Detect which cell encompasses the target text, then output its (x, y) center coordinate. 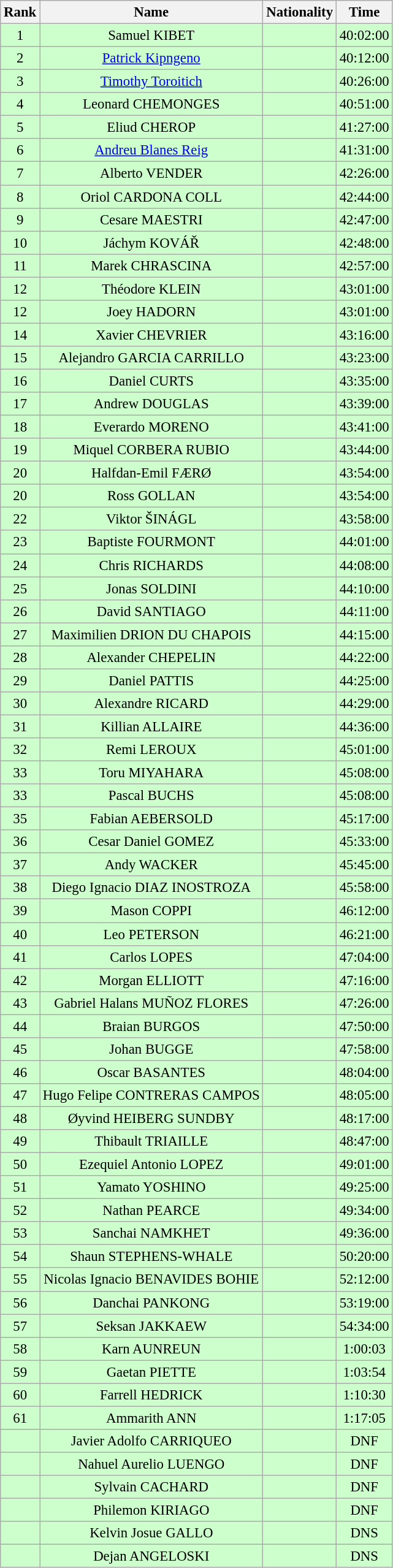
47:58:00 (364, 1049)
Danchai PANKONG (151, 1303)
15 (20, 358)
22 (20, 519)
60 (20, 1395)
1:10:30 (364, 1395)
52:12:00 (364, 1280)
Andy WACKER (151, 865)
Maximilien DRION DU CHAPOIS (151, 634)
18 (20, 427)
16 (20, 381)
58 (20, 1349)
53 (20, 1233)
Braian BURGOS (151, 1026)
11 (20, 265)
Chris RICHARDS (151, 565)
40:12:00 (364, 58)
10 (20, 243)
29 (20, 680)
David SANTIAGO (151, 611)
Andreu Blanes Reig (151, 150)
Ezequiel Antonio LOPEZ (151, 1165)
Mason COPPI (151, 911)
Name (151, 12)
43:16:00 (364, 335)
Alexander CHEPELIN (151, 658)
43 (20, 1003)
43:58:00 (364, 519)
23 (20, 542)
Dejan ANGELOSKI (151, 1556)
35 (20, 819)
45 (20, 1049)
37 (20, 865)
49:01:00 (364, 1165)
53:19:00 (364, 1303)
14 (20, 335)
Miquel CORBERA RUBIO (151, 450)
27 (20, 634)
31 (20, 726)
Nationality (299, 12)
Oscar BASANTES (151, 1072)
48:17:00 (364, 1118)
Samuel KIBET (151, 36)
Hugo Felipe CONTRERAS CAMPOS (151, 1095)
42:26:00 (364, 173)
44:22:00 (364, 658)
47:04:00 (364, 957)
6 (20, 150)
44 (20, 1026)
Théodore KLEIN (151, 289)
43:23:00 (364, 358)
43:44:00 (364, 450)
1:00:03 (364, 1349)
Sylvain CACHARD (151, 1487)
59 (20, 1372)
Timothy Toroitich (151, 82)
41 (20, 957)
44:11:00 (364, 611)
Sanchai NAMKHET (151, 1233)
Ross GOLLAN (151, 496)
40:51:00 (364, 104)
52 (20, 1211)
Seksan JAKKAEW (151, 1326)
Cesar Daniel GOMEZ (151, 842)
Remi LEROUX (151, 750)
19 (20, 450)
Baptiste FOURMONT (151, 542)
46:12:00 (364, 911)
45:01:00 (364, 750)
39 (20, 911)
43:39:00 (364, 404)
Eliud CHEROP (151, 127)
Yamato YOSHINO (151, 1187)
Shaun STEPHENS-WHALE (151, 1257)
2 (20, 58)
41:31:00 (364, 150)
Thibault TRIAILLE (151, 1141)
Viktor ŠINÁGL (151, 519)
1:17:05 (364, 1418)
5 (20, 127)
48:47:00 (364, 1141)
Philemon KIRIAGO (151, 1510)
Daniel PATTIS (151, 680)
50 (20, 1165)
42:48:00 (364, 243)
47:16:00 (364, 980)
25 (20, 588)
Time (364, 12)
55 (20, 1280)
Javier Adolfo CARRIQUEO (151, 1441)
17 (20, 404)
24 (20, 565)
Kelvin Josue GALLO (151, 1533)
51 (20, 1187)
44:29:00 (364, 704)
Fabian AEBERSOLD (151, 819)
Rank (20, 12)
43:35:00 (364, 381)
49:25:00 (364, 1187)
Joey HADORN (151, 312)
Øyvind HEIBERG SUNDBY (151, 1118)
45:45:00 (364, 865)
Carlos LOPES (151, 957)
48 (20, 1118)
46 (20, 1072)
45:33:00 (364, 842)
Everardo MORENO (151, 427)
57 (20, 1326)
Halfdan-Emil FÆRØ (151, 473)
49 (20, 1141)
32 (20, 750)
47:50:00 (364, 1026)
38 (20, 888)
Daniel CURTS (151, 381)
46:21:00 (364, 934)
Alexandre RICARD (151, 704)
Alejandro GARCIA CARRILLO (151, 358)
56 (20, 1303)
45:17:00 (364, 819)
Cesare MAESTRI (151, 219)
61 (20, 1418)
Toru MIYAHARA (151, 773)
Johan BUGGE (151, 1049)
44:08:00 (364, 565)
48:04:00 (364, 1072)
36 (20, 842)
54:34:00 (364, 1326)
Pascal BUCHS (151, 796)
40 (20, 934)
Alberto VENDER (151, 173)
Marek CHRASCINA (151, 265)
Morgan ELLIOTT (151, 980)
Karn AUNREUN (151, 1349)
1 (20, 36)
Jonas SOLDINI (151, 588)
Oriol CARDONA COLL (151, 197)
49:36:00 (364, 1233)
Nahuel Aurelio LUENGO (151, 1464)
Gabriel Halans MUÑOZ FLORES (151, 1003)
42 (20, 980)
7 (20, 173)
40:02:00 (364, 36)
Leonard CHEMONGES (151, 104)
41:27:00 (364, 127)
26 (20, 611)
9 (20, 219)
45:58:00 (364, 888)
Farrell HEDRICK (151, 1395)
44:36:00 (364, 726)
8 (20, 197)
1:03:54 (364, 1372)
43:41:00 (364, 427)
Patrick Kipngeno (151, 58)
Diego Ignacio DIAZ INOSTROZA (151, 888)
50:20:00 (364, 1257)
Jáchym KOVÁŘ (151, 243)
Andrew DOUGLAS (151, 404)
Ammarith ANN (151, 1418)
28 (20, 658)
Gaetan PIETTE (151, 1372)
44:15:00 (364, 634)
44:01:00 (364, 542)
54 (20, 1257)
Nicolas Ignacio BENAVIDES BOHIE (151, 1280)
3 (20, 82)
4 (20, 104)
Killian ALLAIRE (151, 726)
48:05:00 (364, 1095)
44:10:00 (364, 588)
49:34:00 (364, 1211)
42:57:00 (364, 265)
40:26:00 (364, 82)
47 (20, 1095)
42:47:00 (364, 219)
Nathan PEARCE (151, 1211)
Leo PETERSON (151, 934)
42:44:00 (364, 197)
30 (20, 704)
47:26:00 (364, 1003)
Xavier CHEVRIER (151, 335)
44:25:00 (364, 680)
